Find where the given text appears and provide that cell's center as [X, Y] coordinate. 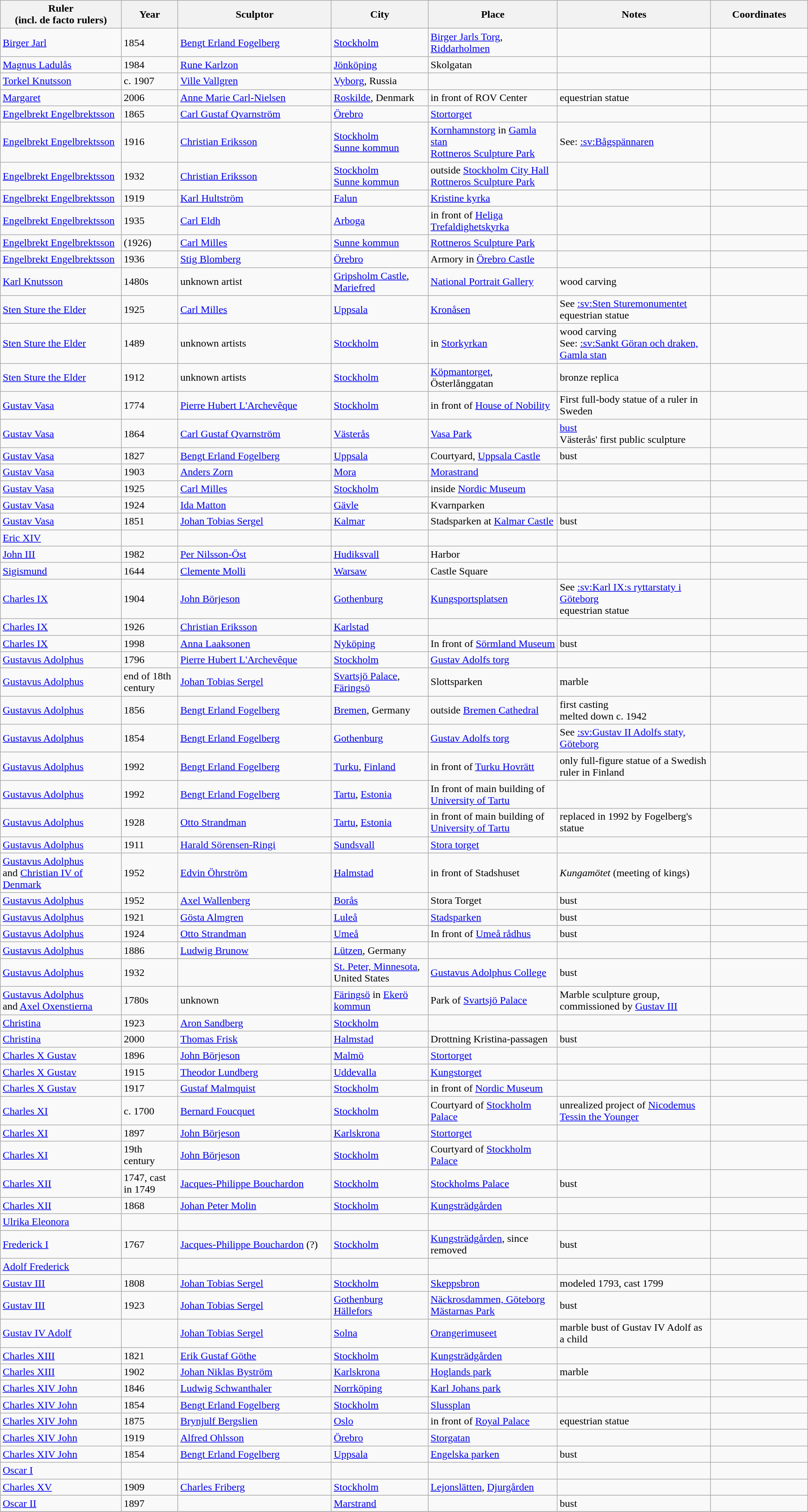
Gustaf Malmquist [255, 1089]
Köpmantorget, Österlånggatan [493, 377]
Jacques-Philippe Bouchardon (?) [255, 1244]
Slussplan [493, 1405]
National Portrait Gallery [493, 281]
Brynjulf Bergslien [255, 1421]
Anna Laaksonen [255, 644]
Magnus Ladulås [61, 65]
1856 [149, 710]
Jönköping [380, 65]
1644 [149, 571]
1851 [149, 521]
Sigismund [61, 571]
Kornhamnstorg in Gamla stanRottneros Sculpture Park [493, 142]
Torkel Knutsson [61, 81]
Lejonslätten, Djurgården [493, 1487]
Stockholms Palace [493, 1184]
See :sv:Sten Sturemonumentetequestrian statue [634, 310]
Karl Hultström [255, 198]
Gripsholm Castle, Mariefred [380, 281]
Hoglands park [493, 1372]
1480s [149, 281]
Ulrika Eleonora [61, 1222]
1902 [149, 1372]
Oslo [380, 1421]
Carl Eldh [255, 220]
Norrköping [380, 1389]
1926 [149, 627]
Stig Blomberg [255, 259]
Karl Knutsson [61, 281]
Anne Marie Carl-Nielsen [255, 98]
Vasa Park [493, 433]
unknown artist [255, 281]
in front of Heliga Trefaldighetskyrka [493, 220]
Thomas Frisk [255, 1039]
1917 [149, 1089]
Marstrand [380, 1503]
Färingsö in Ekerö kommun [380, 1001]
Ludwig Schwanthaler [255, 1389]
Erik Gustaf Göthe [255, 1356]
Notes [634, 15]
Hudiksvall [380, 554]
Warsaw [380, 571]
Västerås [380, 433]
Orangerimuseet [493, 1333]
Ludwig Brunow [255, 950]
1865 [149, 114]
Sunne kommun [380, 243]
Näckrosdammen, GöteborgMästarnas Park [493, 1305]
Bernard Foucquet [255, 1111]
Gävle [380, 505]
1846 [149, 1389]
Charles XV [61, 1487]
1904 [149, 599]
Engelska parken [493, 1454]
bronze replica [634, 377]
1864 [149, 433]
in Storkyrkan [493, 344]
Ida Matton [255, 505]
Skeppsbron [493, 1283]
Roskilde, Denmark [380, 98]
1921 [149, 917]
Drottning Kristina-passagen [493, 1039]
Morastrand [493, 472]
Harald Sörensen-Ringi [255, 845]
Oscar I [61, 1471]
Gustavus Adolphusand Axel Oxenstierna [61, 1001]
Birger Jarl [61, 42]
first castingmelted down c. 1942 [634, 710]
Rottneros Sculpture Park [493, 243]
Anders Zorn [255, 472]
Kronåsen [493, 310]
replaced in 1992 by Fogelberg's statue [634, 823]
Ville Vallgren [255, 81]
In front of Sörmland Museum [493, 644]
Arboga [380, 220]
Stora torget [493, 845]
Rune Karlzon [255, 65]
Aron Sandberg [255, 1023]
2006 [149, 98]
1916 [149, 142]
Karlstad [380, 627]
Gustavus Adolphusand Christian IV of Denmark [61, 873]
unrealized project of Nicodemus Tessin the Younger [634, 1111]
Gösta Almgren [255, 917]
1936 [149, 259]
Year [149, 15]
City [380, 15]
Edvin Öhrström [255, 873]
outside Bremen Cathedral [493, 710]
See :sv:Karl IX:s ryttarstaty i Göteborgequestrian statue [634, 599]
1912 [149, 377]
Kungstorget [493, 1072]
Marble sculpture group, commissioned by Gustav III [634, 1001]
Johan Niklas Byström [255, 1372]
Turku, Finland [380, 767]
Stora Torget [493, 901]
1827 [149, 456]
Clemente Molli [255, 571]
c. 1700 [149, 1111]
1903 [149, 472]
in front of Royal Palace [493, 1421]
Gustav IV Adolf [61, 1333]
in front of House of Nobility [493, 406]
in front of ROV Center [493, 98]
Jacques-Philippe Bouchardon [255, 1184]
See :sv:Gustav II Adolfs staty, Göteborg [634, 738]
GothenburgHällefors [380, 1305]
Umeå [380, 934]
Malmö [380, 1056]
1821 [149, 1356]
Luleå [380, 917]
Courtyard, Uppsala Castle [493, 456]
Sundsvall [380, 845]
Borås [380, 901]
First full-body statue of a ruler in Sweden [634, 406]
1767 [149, 1244]
1911 [149, 845]
in front of Turku Hovrätt [493, 767]
In front of Umeå rådhus [493, 934]
1796 [149, 660]
1935 [149, 220]
Frederick I [61, 1244]
1909 [149, 1487]
Oscar II [61, 1503]
Svartsjö Palace, Färingsö [380, 682]
outside Stockholm City HallRottneros Sculpture Park [493, 176]
(1926) [149, 243]
1998 [149, 644]
Bremen, Germany [380, 710]
Kristine kyrka [493, 198]
Kalmar [380, 521]
in front of Nordic Museum [493, 1089]
Kungamötet (meeting of kings) [634, 873]
Slottsparken [493, 682]
St. Peter, Minnesota, United States [380, 972]
Axel Wallenberg [255, 901]
Kungsträdgården, since removed [493, 1244]
1868 [149, 1206]
Adolf Frederick [61, 1266]
Skolgatan [493, 65]
marble bust of Gustav IV Adolf as a child [634, 1333]
1896 [149, 1056]
Castle Square [493, 571]
bust Västerås' first public sculpture [634, 433]
Eric XIV [61, 538]
wood carvingSee: :sv:Sankt Göran och draken, Gamla stan [634, 344]
Armory in Örebro Castle [493, 259]
Charles Friberg [255, 1487]
Johan Peter Molin [255, 1206]
1780s [149, 1001]
See: :sv:Bågspännaren [634, 142]
modeled 1793, cast 1799 [634, 1283]
unknown [255, 1001]
Birger Jarls Torg,Riddarholmen [493, 42]
Vyborg, Russia [380, 81]
Storgatan [493, 1438]
Solna [380, 1333]
Mora [380, 472]
in front of main building of University of Tartu [493, 823]
1747, cast in 1749 [149, 1184]
Kvarnparken [493, 505]
1808 [149, 1283]
1984 [149, 65]
Sculptor [255, 15]
Coordinates [760, 15]
Theodor Lundberg [255, 1072]
1489 [149, 344]
wood carving [634, 281]
inside Nordic Museum [493, 489]
1774 [149, 406]
John III [61, 554]
in front of Stadshuset [493, 873]
Nyköping [380, 644]
Ruler(incl. de facto rulers) [61, 15]
In front of main building of University of Tartu [493, 794]
Park of Svartsjö Palace [493, 1001]
Stadsparken [493, 917]
2000 [149, 1039]
Per Nilsson-Öst [255, 554]
Lützen, Germany [380, 950]
Place [493, 15]
1982 [149, 554]
c. 1907 [149, 81]
Karl Johans park [493, 1389]
Alfred Ohlsson [255, 1438]
end of 18th century [149, 682]
1886 [149, 950]
Kungsportsplatsen [493, 599]
1875 [149, 1421]
Stadsparken at Kalmar Castle [493, 521]
only full-figure statue of a Swedish ruler in Finland [634, 767]
19th century [149, 1155]
Gustavus Adolphus College [493, 972]
Margaret [61, 98]
Harbor [493, 554]
1928 [149, 823]
Falun [380, 198]
Uddevalla [380, 1072]
1915 [149, 1072]
